Output the (X, Y) coordinate of the center of the cell containing the given text.  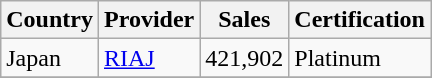
Japan (50, 58)
RIAJ (148, 58)
Certification (360, 20)
Platinum (360, 58)
Sales (244, 20)
Country (50, 20)
Provider (148, 20)
421,902 (244, 58)
